Pinpoint the cell where the given text exists, returning its [X, Y] midpoint coordinate. 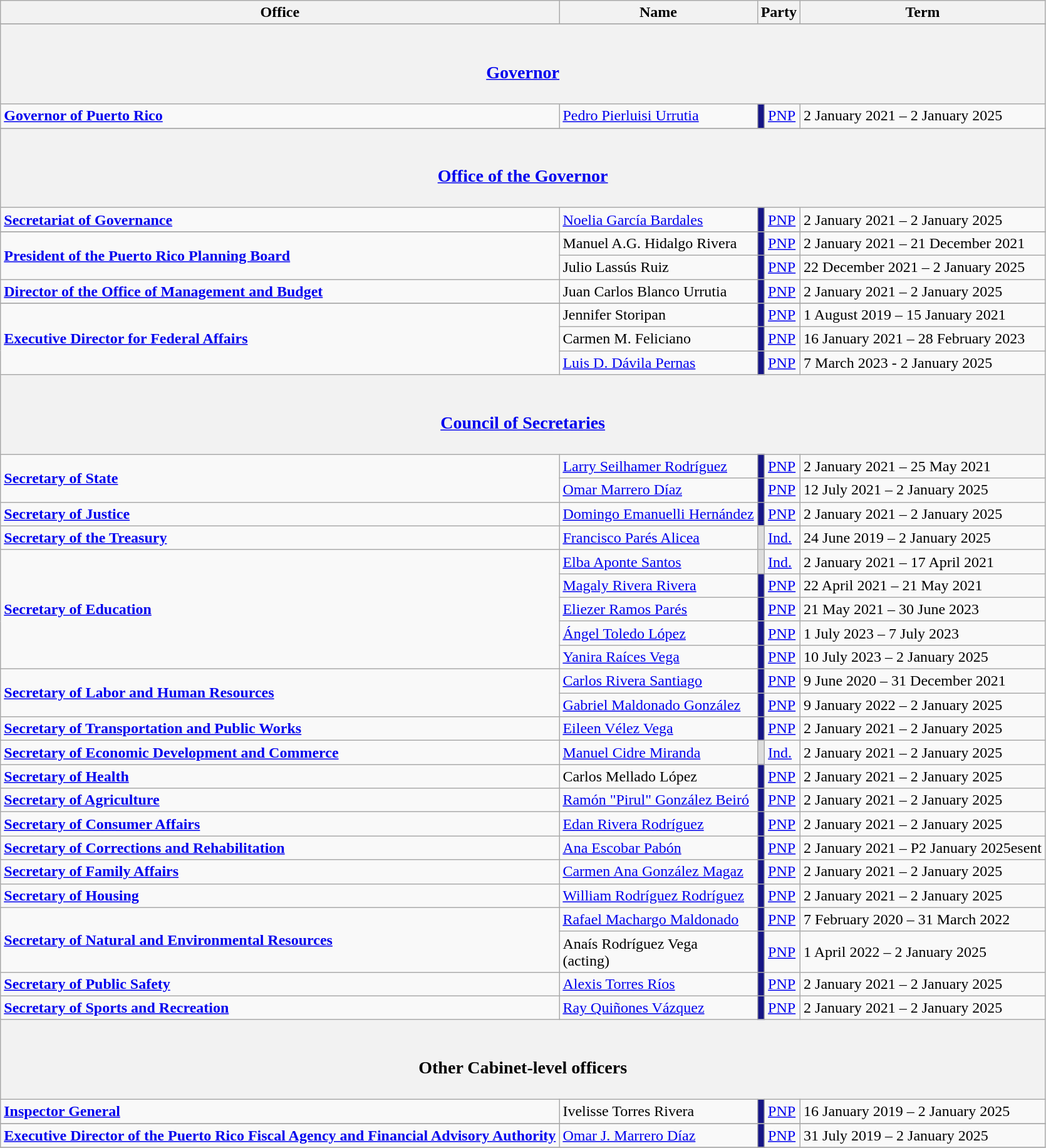
Party [779, 13]
Secretary of Corrections and Rehabilitation [280, 848]
Secretary of Sports and Recreation [280, 1008]
Francisco Parés Alicea [658, 538]
10 July 2023 – 2 January 2025 [923, 657]
1 August 2019 – 15 January 2021 [923, 315]
Omar J. Marrero Díaz [658, 1135]
Office of the Governor [523, 168]
12 July 2021 – 2 January 2025 [923, 490]
2 January 2021 – 21 December 2021 [923, 243]
2 January 2021 – P2 January 2025esent [923, 848]
Secretary of Justice [280, 514]
Ivelisse Torres Rivera [658, 1112]
Secretary of Agriculture [280, 800]
Julio Lassús Ruiz [658, 267]
21 May 2021 – 30 June 2023 [923, 609]
Inspector General [280, 1112]
Ana Escobar Pabón [658, 848]
Carlos Mellado López [658, 776]
Carmen M. Feliciano [658, 339]
Pedro Pierluisi Urrutia [658, 116]
Eliezer Ramos Parés [658, 609]
Office [280, 13]
President of the Puerto Rico Planning Board [280, 255]
Gabriel Maldonado González [658, 705]
24 June 2019 – 2 January 2025 [923, 538]
Secretariat of Governance [280, 219]
Carmen Ana González Magaz [658, 872]
Carlos Rivera Santiago [658, 681]
Director of the Office of Management and Budget [280, 291]
Noelia García Bardales [658, 219]
7 March 2023 - 2 January 2025 [923, 363]
Secretary of Health [280, 776]
William Rodríguez Rodríguez [658, 895]
Manuel Cidre Miranda [658, 753]
1 July 2023 – 7 July 2023 [923, 633]
Larry Seilhamer Rodríguez [658, 466]
Secretary of Family Affairs [280, 872]
9 June 2020 – 31 December 2021 [923, 681]
Executive Director for Federal Affairs [280, 339]
22 April 2021 – 21 May 2021 [923, 585]
Term [923, 13]
Elba Aponte Santos [658, 561]
Alexis Torres Ríos [658, 984]
16 January 2019 – 2 January 2025 [923, 1112]
Executive Director of the Puerto Rico Fiscal Agency and Financial Advisory Authority [280, 1135]
1 April 2022 – 2 January 2025 [923, 951]
Juan Carlos Blanco Urrutia [658, 291]
Council of Secretaries [523, 415]
Ángel Toledo López [658, 633]
Secretary of Housing [280, 895]
Manuel A.G. Hidalgo Rivera [658, 243]
31 July 2019 – 2 January 2025 [923, 1135]
Edan Rivera Rodríguez [658, 824]
Secretary of the Treasury [280, 538]
Eileen Vélez Vega [658, 729]
2 January 2021 – 25 May 2021 [923, 466]
Governor of Puerto Rico [280, 116]
2 January 2021 – 17 April 2021 [923, 561]
Magaly Rivera Rivera [658, 585]
Governor [523, 64]
Secretary of Consumer Affairs [280, 824]
Secretary of Public Safety [280, 984]
Ramón "Pirul" González Beiró [658, 800]
Name [658, 13]
Omar Marrero Díaz [658, 490]
Secretary of Education [280, 609]
Domingo Emanuelli Hernández [658, 514]
Secretary of Economic Development and Commerce [280, 753]
9 January 2022 – 2 January 2025 [923, 705]
Other Cabinet-level officers [523, 1059]
16 January 2021 – 28 February 2023 [923, 339]
Jennifer Storipan [658, 315]
22 December 2021 – 2 January 2025 [923, 267]
Yanira Raíces Vega [658, 657]
Secretary of Transportation and Public Works [280, 729]
Secretary of Natural and Environmental Resources [280, 940]
Luis D. Dávila Pernas [658, 363]
Secretary of Labor and Human Resources [280, 693]
7 February 2020 – 31 March 2022 [923, 919]
Anaís Rodríguez Vega(acting) [658, 951]
Ray Quiñones Vázquez [658, 1008]
Rafael Machargo Maldonado [658, 919]
Secretary of State [280, 478]
